Return the [x, y] coordinate for the center point of the cell that contains the specified text.  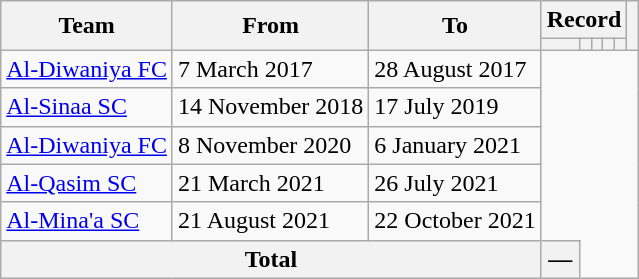
14 November 2018 [270, 107]
To [455, 26]
26 July 2021 [455, 183]
Al-Mina'a SC [87, 221]
21 August 2021 [270, 221]
8 November 2020 [270, 145]
Total [271, 259]
Al-Qasim SC [87, 183]
22 October 2021 [455, 221]
— [560, 259]
Al-Sinaa SC [87, 107]
7 March 2017 [270, 69]
21 March 2021 [270, 183]
Team [87, 26]
28 August 2017 [455, 69]
6 January 2021 [455, 145]
From [270, 26]
Record [584, 20]
17 July 2019 [455, 107]
